Locate the cell with the specified text and output its (X, Y) center coordinate. 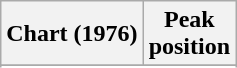
Chart (1976) (72, 34)
Peakposition (189, 34)
